Detect which cell encompasses the target text, then output its [x, y] center coordinate. 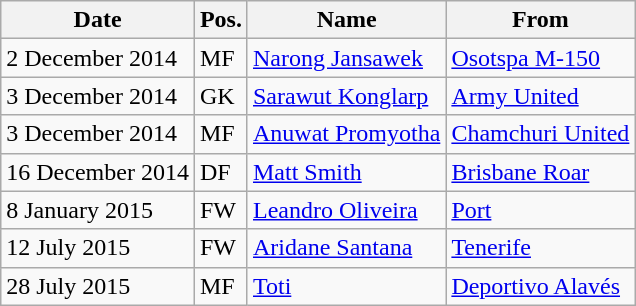
DF [220, 172]
Toti [346, 286]
Brisbane Roar [540, 172]
Sarawut Konglarp [346, 96]
Chamchuri United [540, 134]
28 July 2015 [98, 286]
8 January 2015 [98, 210]
Deportivo Alavés [540, 286]
Pos. [220, 20]
Port [540, 210]
Matt Smith [346, 172]
16 December 2014 [98, 172]
2 December 2014 [98, 58]
Tenerife [540, 248]
Anuwat Promyotha [346, 134]
Army United [540, 96]
Aridane Santana [346, 248]
Narong Jansawek [346, 58]
12 July 2015 [98, 248]
Date [98, 20]
Name [346, 20]
Leandro Oliveira [346, 210]
From [540, 20]
Osotspa M-150 [540, 58]
GK [220, 96]
